For the text-containing cell, return its midpoint in [x, y] coordinate format. 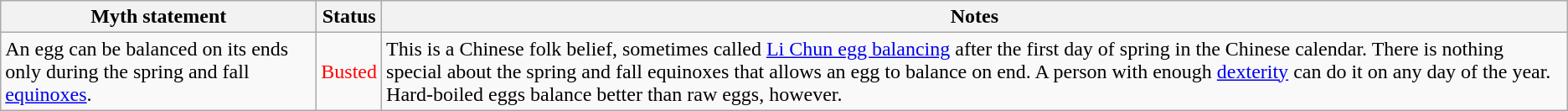
Status [349, 17]
Busted [349, 71]
Myth statement [159, 17]
An egg can be balanced on its ends only during the spring and fall equinoxes. [159, 71]
Notes [975, 17]
